Capture the cell that displays the provided text and extract its (X, Y) central coordinate. 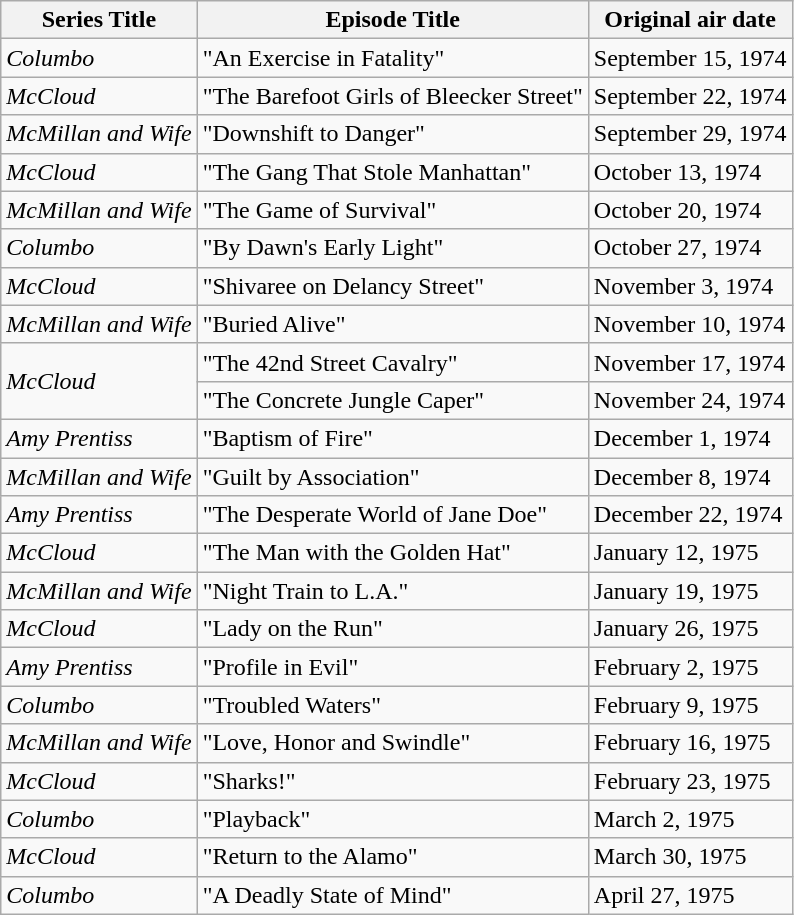
Series Title (99, 20)
"Love, Honor and Swindle" (392, 743)
"The 42nd Street Cavalry" (392, 362)
"Buried Alive" (392, 324)
"An Exercise in Fatality" (392, 58)
"By Dawn's Early Light" (392, 248)
"A Deadly State of Mind" (392, 895)
Original air date (690, 20)
"The Man with the Golden Hat" (392, 553)
March 30, 1975 (690, 857)
"Playback" (392, 819)
"Baptism of Fire" (392, 438)
Episode Title (392, 20)
"The Desperate World of Jane Doe" (392, 515)
February 23, 1975 (690, 781)
"The Gang That Stole Manhattan" (392, 172)
December 22, 1974 (690, 515)
December 8, 1974 (690, 477)
November 10, 1974 (690, 324)
"The Concrete Jungle Caper" (392, 400)
October 20, 1974 (690, 210)
"The Game of Survival" (392, 210)
September 29, 1974 (690, 134)
"Guilt by Association" (392, 477)
"Troubled Waters" (392, 705)
"Lady on the Run" (392, 629)
November 17, 1974 (690, 362)
September 22, 1974 (690, 96)
"Shivaree on Delancy Street" (392, 286)
January 26, 1975 (690, 629)
December 1, 1974 (690, 438)
February 16, 1975 (690, 743)
January 12, 1975 (690, 553)
January 19, 1975 (690, 591)
"Return to the Alamo" (392, 857)
March 2, 1975 (690, 819)
"Profile in Evil" (392, 667)
November 24, 1974 (690, 400)
April 27, 1975 (690, 895)
February 2, 1975 (690, 667)
September 15, 1974 (690, 58)
"Sharks!" (392, 781)
"Night Train to L.A." (392, 591)
February 9, 1975 (690, 705)
"Downshift to Danger" (392, 134)
November 3, 1974 (690, 286)
October 13, 1974 (690, 172)
October 27, 1974 (690, 248)
"The Barefoot Girls of Bleecker Street" (392, 96)
